Output the [x, y] coordinate of the center of the cell containing the given text.  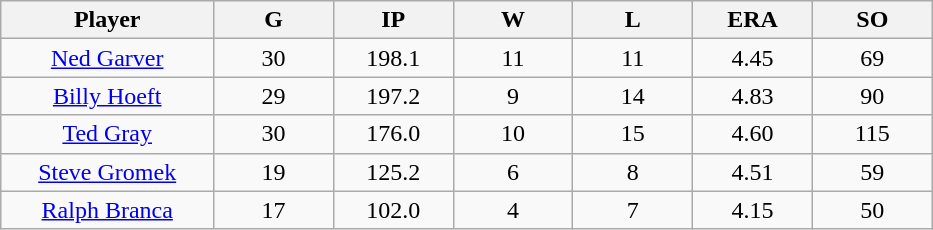
IP [393, 20]
19 [274, 172]
Ted Gray [108, 134]
W [513, 20]
Ralph Branca [108, 210]
4.45 [753, 58]
115 [872, 134]
198.1 [393, 58]
Player [108, 20]
125.2 [393, 172]
Billy Hoeft [108, 96]
8 [633, 172]
Steve Gromek [108, 172]
Ned Garver [108, 58]
SO [872, 20]
14 [633, 96]
69 [872, 58]
197.2 [393, 96]
4.60 [753, 134]
4 [513, 210]
7 [633, 210]
ERA [753, 20]
L [633, 20]
4.51 [753, 172]
4.83 [753, 96]
9 [513, 96]
59 [872, 172]
102.0 [393, 210]
10 [513, 134]
50 [872, 210]
17 [274, 210]
90 [872, 96]
176.0 [393, 134]
4.15 [753, 210]
29 [274, 96]
G [274, 20]
6 [513, 172]
15 [633, 134]
